Detect which cell encompasses the target text, then output its [x, y] center coordinate. 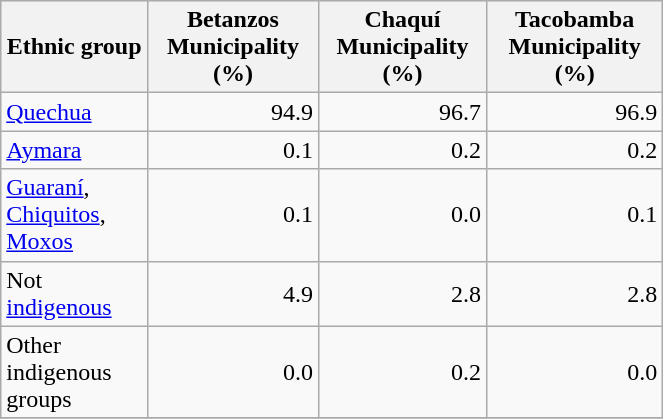
Aymara [74, 150]
Not indigenous [74, 294]
Other indigenous groups [74, 372]
Chaquí Municipality (%) [402, 47]
Ethnic group [74, 47]
96.9 [574, 112]
Tacobamba Municipality (%) [574, 47]
96.7 [402, 112]
4.9 [232, 294]
Betanzos Municipality (%) [232, 47]
Guaraní, Chiquitos, Moxos [74, 215]
Quechua [74, 112]
94.9 [232, 112]
